Determine the (x, y) coordinate at the center of the cell enclosing the given text.  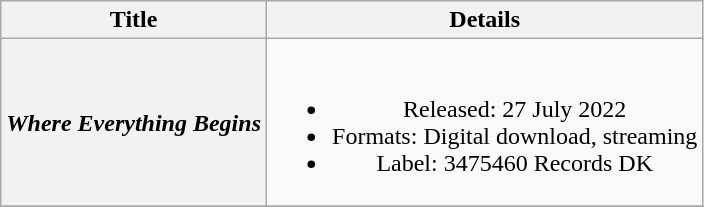
Details (485, 20)
Title (134, 20)
Where Everything Begins (134, 122)
Released: 27 July 2022Formats: Digital download, streamingLabel: 3475460 Records DK (485, 122)
